Return [X, Y] of the center of cell containing provided text 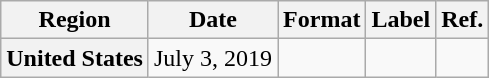
July 3, 2019 [212, 58]
United States [75, 58]
Label [401, 20]
Ref. [462, 20]
Date [212, 20]
Region [75, 20]
Format [322, 20]
